Find where the given text appears and provide that cell's center as [x, y] coordinate. 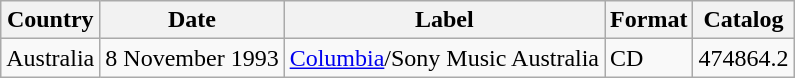
474864.2 [744, 58]
Australia [50, 58]
CD [649, 58]
8 November 1993 [192, 58]
Label [444, 20]
Catalog [744, 20]
Date [192, 20]
Country [50, 20]
Format [649, 20]
Columbia/Sony Music Australia [444, 58]
